Capture the cell that displays the provided text and extract its [x, y] central coordinate. 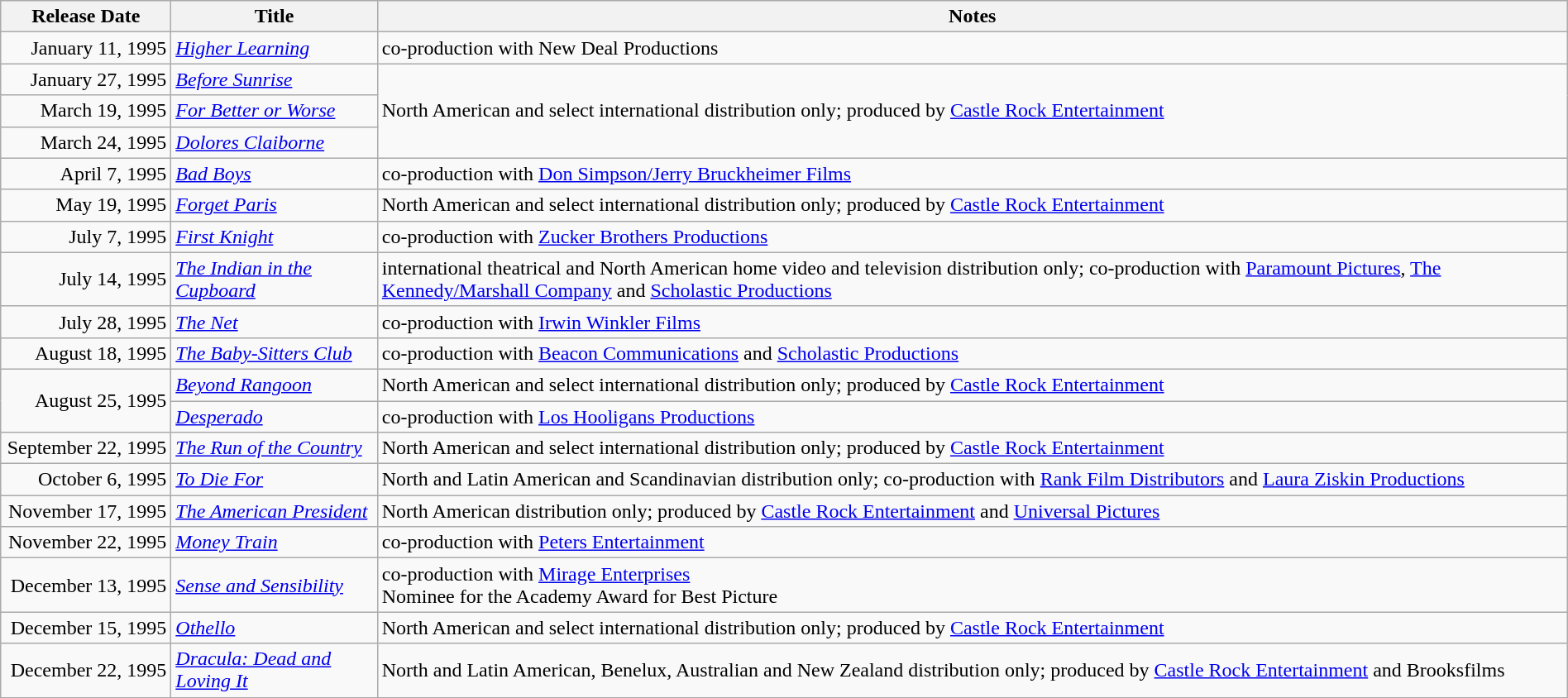
Othello [275, 628]
The Indian in the Cupboard [275, 280]
December 15, 1995 [86, 628]
co-production with Los Hooligans Productions [973, 416]
Dolores Claiborne [275, 142]
Notes [973, 17]
The Baby-Sitters Club [275, 353]
To Die For [275, 480]
September 22, 1995 [86, 448]
April 7, 1995 [86, 174]
Money Train [275, 543]
July 7, 1995 [86, 237]
Sense and Sensibility [275, 586]
co-production with Don Simpson/Jerry Bruckheimer Films [973, 174]
October 6, 1995 [86, 480]
January 27, 1995 [86, 79]
March 19, 1995 [86, 111]
Dracula: Dead and Loving It [275, 670]
Beyond Rangoon [275, 385]
co-production with Peters Entertainment [973, 543]
Higher Learning [275, 48]
The Net [275, 322]
co-production with Zucker Brothers Productions [973, 237]
co-production with Mirage EnterprisesNominee for the Academy Award for Best Picture [973, 586]
August 25, 1995 [86, 400]
May 19, 1995 [86, 205]
First Knight [275, 237]
Release Date [86, 17]
Bad Boys [275, 174]
November 17, 1995 [86, 511]
January 11, 1995 [86, 48]
North and Latin American, Benelux, Australian and New Zealand distribution only; produced by Castle Rock Entertainment and Brooksfilms [973, 670]
co-production with New Deal Productions [973, 48]
Before Sunrise [275, 79]
Desperado [275, 416]
December 22, 1995 [86, 670]
July 14, 1995 [86, 280]
North American distribution only; produced by Castle Rock Entertainment and Universal Pictures [973, 511]
North and Latin American and Scandinavian distribution only; co-production with Rank Film Distributors and Laura Ziskin Productions [973, 480]
co-production with Irwin Winkler Films [973, 322]
For Better or Worse [275, 111]
co-production with Beacon Communications and Scholastic Productions [973, 353]
Forget Paris [275, 205]
The American President [275, 511]
Title [275, 17]
November 22, 1995 [86, 543]
March 24, 1995 [86, 142]
The Run of the Country [275, 448]
July 28, 1995 [86, 322]
August 18, 1995 [86, 353]
December 13, 1995 [86, 586]
